Determine the [X, Y] coordinate at the center of the cell enclosing the given text.  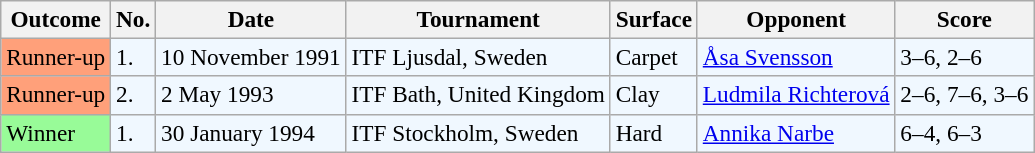
6–4, 6–3 [964, 133]
Score [964, 19]
2–6, 7–6, 3–6 [964, 95]
3–6, 2–6 [964, 57]
Åsa Svensson [796, 57]
Hard [654, 133]
Carpet [654, 57]
Winner [56, 133]
30 January 1994 [251, 133]
ITF Bath, United Kingdom [478, 95]
Clay [654, 95]
Annika Narbe [796, 133]
ITF Stockholm, Sweden [478, 133]
Surface [654, 19]
Tournament [478, 19]
Date [251, 19]
2 May 1993 [251, 95]
2. [134, 95]
10 November 1991 [251, 57]
Ludmila Richterová [796, 95]
No. [134, 19]
Opponent [796, 19]
ITF Ljusdal, Sweden [478, 57]
Outcome [56, 19]
